From the cell containing the given text, extract its center point as [X, Y] coordinate. 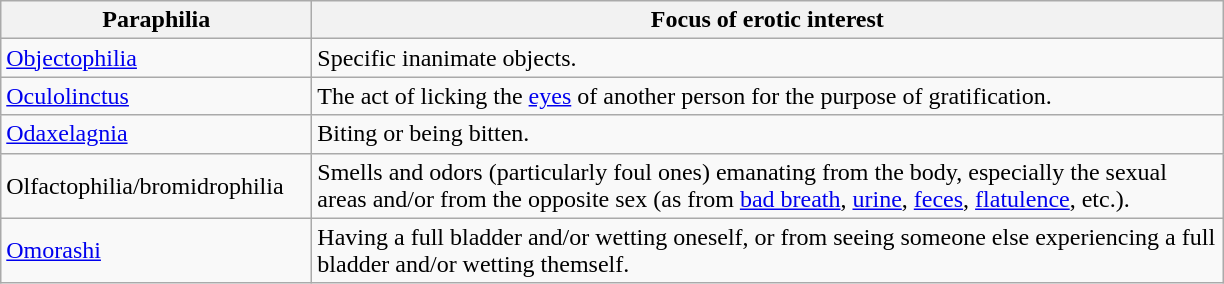
Focus of erotic interest [768, 20]
Having a full bladder and/or wetting oneself, or from seeing someone else experiencing a full bladder and/or wetting themself. [768, 250]
Biting or being bitten. [768, 134]
Oculolinctus [156, 96]
The act of licking the eyes of another person for the purpose of gratification. [768, 96]
Specific inanimate objects. [768, 58]
Paraphilia [156, 20]
Odaxelagnia [156, 134]
Objectophilia [156, 58]
Olfactophilia/bromidrophilia [156, 186]
Omorashi [156, 250]
